Find where the given text appears and provide that cell's center as (x, y) coordinate. 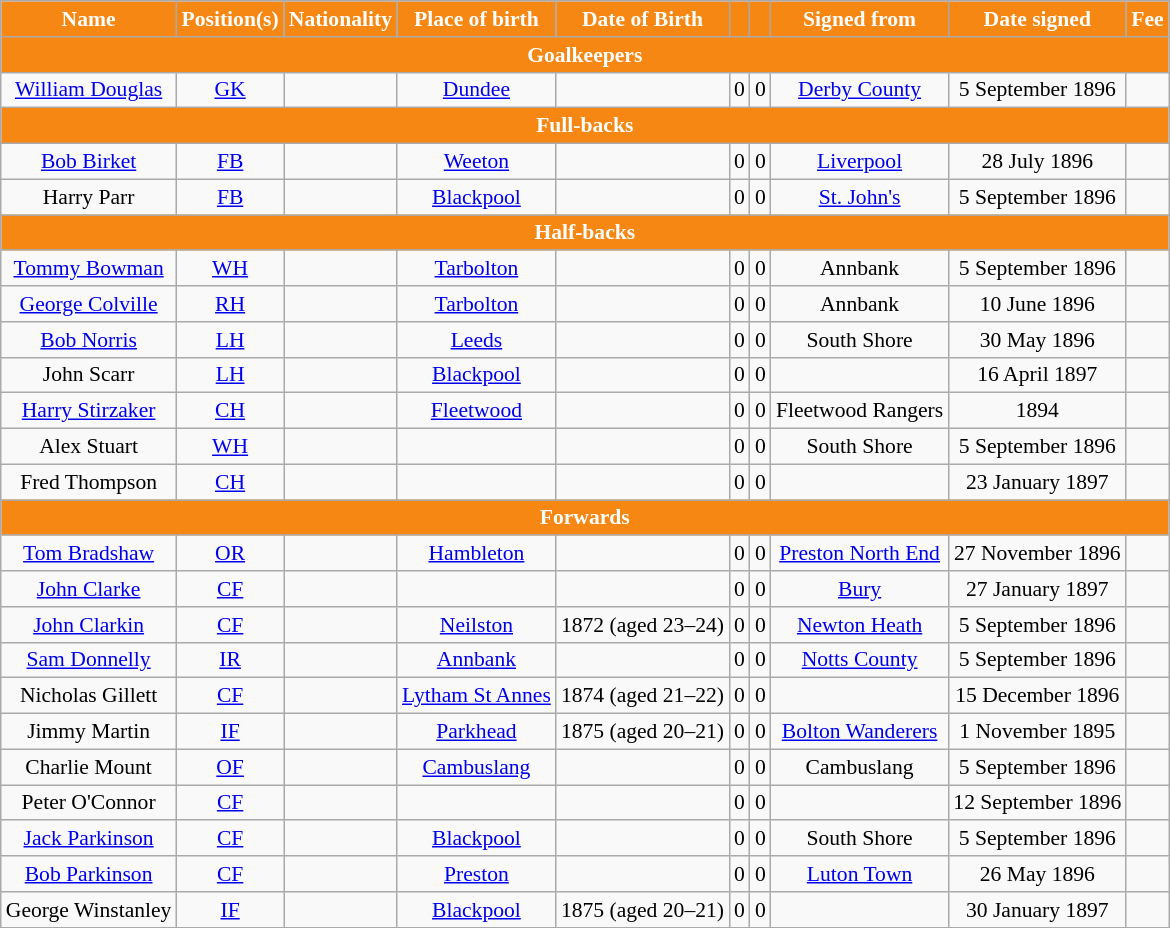
George Colville (89, 304)
Notts County (860, 660)
Charlie Mount (89, 767)
Dundee (476, 90)
27 January 1897 (1037, 589)
27 November 1896 (1037, 554)
Jimmy Martin (89, 732)
Preston North End (860, 554)
Alex Stuart (89, 447)
Harry Stirzaker (89, 411)
Bolton Wanderers (860, 732)
William Douglas (89, 90)
Preston (476, 874)
John Scarr (89, 375)
Forwards (585, 518)
Luton Town (860, 874)
Signed from (860, 19)
10 June 1896 (1037, 304)
Goalkeepers (585, 55)
30 May 1896 (1037, 340)
Nationality (340, 19)
Peter O'Connor (89, 803)
Position(s) (230, 19)
Fleetwood (476, 411)
Place of birth (476, 19)
Harry Parr (89, 197)
IR (230, 660)
16 April 1897 (1037, 375)
26 May 1896 (1037, 874)
Bob Parkinson (89, 874)
Name (89, 19)
Date signed (1037, 19)
Bury (860, 589)
Liverpool (860, 162)
Leeds (476, 340)
Fleetwood Rangers (860, 411)
Hambleton (476, 554)
OR (230, 554)
Parkhead (476, 732)
Bob Birket (89, 162)
Tommy Bowman (89, 269)
John Clarkin (89, 625)
Nicholas Gillett (89, 696)
Derby County (860, 90)
GK (230, 90)
1894 (1037, 411)
Weeton (476, 162)
Jack Parkinson (89, 839)
28 July 1896 (1037, 162)
Full-backs (585, 126)
Sam Donnelly (89, 660)
Tom Bradshaw (89, 554)
Bob Norris (89, 340)
OF (230, 767)
1874 (aged 21–22) (642, 696)
Fee (1147, 19)
1872 (aged 23–24) (642, 625)
Date of Birth (642, 19)
George Winstanley (89, 910)
RH (230, 304)
Half-backs (585, 233)
Fred Thompson (89, 482)
Neilston (476, 625)
23 January 1897 (1037, 482)
12 September 1896 (1037, 803)
St. John's (860, 197)
John Clarke (89, 589)
30 January 1897 (1037, 910)
1 November 1895 (1037, 732)
Lytham St Annes (476, 696)
Newton Heath (860, 625)
15 December 1896 (1037, 696)
